Return (x, y) of the center of cell containing provided text 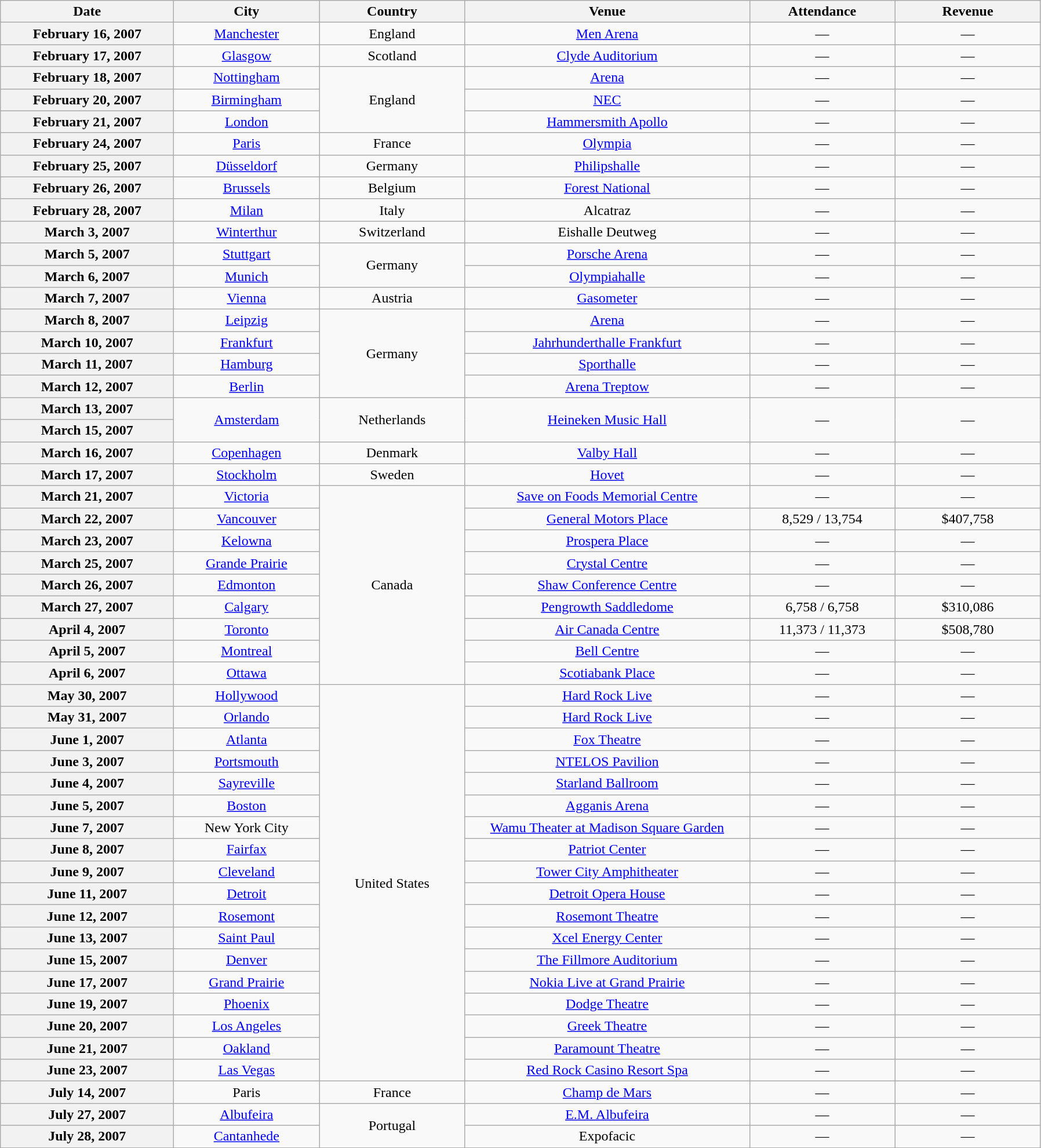
Grand Prairie (247, 982)
Paramount Theatre (607, 1048)
Heineken Music Hall (607, 420)
8,529 / 13,754 (822, 519)
March 15, 2007 (87, 431)
Italy (392, 210)
Porsche Arena (607, 254)
Nokia Live at Grand Prairie (607, 982)
May 31, 2007 (87, 717)
Save on Foods Memorial Centre (607, 497)
June 4, 2007 (87, 783)
March 17, 2007 (87, 475)
Olympiahalle (607, 276)
Rosemont (247, 916)
Wamu Theater at Madison Square Garden (607, 828)
Xcel Energy Center (607, 938)
Orlando (247, 717)
February 26, 2007 (87, 188)
June 19, 2007 (87, 1004)
June 13, 2007 (87, 938)
March 27, 2007 (87, 607)
July 27, 2007 (87, 1114)
London (247, 122)
Cleveland (247, 872)
Rosemont Theatre (607, 916)
Amsterdam (247, 420)
Crystal Centre (607, 563)
Edmonton (247, 585)
April 5, 2007 (87, 651)
May 30, 2007 (87, 695)
Forest National (607, 188)
March 16, 2007 (87, 453)
Scotiabank Place (607, 673)
Country (392, 12)
February 20, 2007 (87, 100)
June 21, 2007 (87, 1048)
Stuttgart (247, 254)
Agganis Arena (607, 806)
Toronto (247, 629)
Valby Hall (607, 453)
Philipshalle (607, 166)
Scotland (392, 56)
June 7, 2007 (87, 828)
Hammersmith Apollo (607, 122)
City (247, 12)
June 15, 2007 (87, 960)
Portugal (392, 1125)
June 11, 2007 (87, 894)
Netherlands (392, 420)
June 5, 2007 (87, 806)
$407,758 (968, 519)
Milan (247, 210)
February 17, 2007 (87, 56)
March 3, 2007 (87, 232)
June 1, 2007 (87, 739)
Dodge Theatre (607, 1004)
Sayreville (247, 783)
June 23, 2007 (87, 1070)
Saint Paul (247, 938)
Belgium (392, 188)
Montreal (247, 651)
March 6, 2007 (87, 276)
June 20, 2007 (87, 1026)
The Fillmore Auditorium (607, 960)
Vienna (247, 298)
Detroit (247, 894)
April 6, 2007 (87, 673)
Pengrowth Saddledome (607, 607)
NTELOS Pavilion (607, 761)
Düsseldorf (247, 166)
Phoenix (247, 1004)
Los Angeles (247, 1026)
March 11, 2007 (87, 365)
Calgary (247, 607)
March 25, 2007 (87, 563)
Clyde Auditorium (607, 56)
March 7, 2007 (87, 298)
March 5, 2007 (87, 254)
Prospera Place (607, 541)
Winterthur (247, 232)
Portsmouth (247, 761)
E.M. Albufeira (607, 1114)
June 9, 2007 (87, 872)
Bell Centre (607, 651)
March 13, 2007 (87, 409)
Copenhagen (247, 453)
June 3, 2007 (87, 761)
Stockholm (247, 475)
Canada (392, 585)
Munich (247, 276)
Manchester (247, 34)
Date (87, 12)
March 21, 2007 (87, 497)
Champ de Mars (607, 1092)
Fairfax (247, 850)
February 25, 2007 (87, 166)
July 28, 2007 (87, 1136)
6,758 / 6,758 (822, 607)
Jahrhunderthalle Frankfurt (607, 342)
June 17, 2007 (87, 982)
April 4, 2007 (87, 629)
March 26, 2007 (87, 585)
Hollywood (247, 695)
11,373 / 11,373 (822, 629)
February 16, 2007 (87, 34)
Olympia (607, 144)
Nottingham (247, 78)
Expofacic (607, 1136)
United States (392, 883)
Vancouver (247, 519)
Hamburg (247, 365)
Shaw Conference Centre (607, 585)
Red Rock Casino Resort Spa (607, 1070)
New York City (247, 828)
March 22, 2007 (87, 519)
Brussels (247, 188)
$310,086 (968, 607)
Sporthalle (607, 365)
Atlanta (247, 739)
June 8, 2007 (87, 850)
Grande Prairie (247, 563)
Berlin (247, 387)
Greek Theatre (607, 1026)
March 10, 2007 (87, 342)
Kelowna (247, 541)
Detroit Opera House (607, 894)
July 14, 2007 (87, 1092)
NEC (607, 100)
Leipzig (247, 320)
Austria (392, 298)
Eishalle Deutweg (607, 232)
June 12, 2007 (87, 916)
Boston (247, 806)
Albufeira (247, 1114)
Fox Theatre (607, 739)
Denmark (392, 453)
Switzerland (392, 232)
Arena Treptow (607, 387)
Frankfurt (247, 342)
Denver (247, 960)
Starland Ballroom (607, 783)
Oakland (247, 1048)
February 18, 2007 (87, 78)
Revenue (968, 12)
Venue (607, 12)
Victoria (247, 497)
Air Canada Centre (607, 629)
Tower City Amphitheater (607, 872)
Glasgow (247, 56)
$508,780 (968, 629)
February 21, 2007 (87, 122)
Gasometer (607, 298)
Sweden (392, 475)
Men Arena (607, 34)
Las Vegas (247, 1070)
Alcatraz (607, 210)
Birmingham (247, 100)
Hovet (607, 475)
March 8, 2007 (87, 320)
February 28, 2007 (87, 210)
Patriot Center (607, 850)
Ottawa (247, 673)
Attendance (822, 12)
March 12, 2007 (87, 387)
Cantanhede (247, 1136)
February 24, 2007 (87, 144)
General Motors Place (607, 519)
March 23, 2007 (87, 541)
